Scan for the cell matching the given text and deliver its (X, Y) coordinate at center. 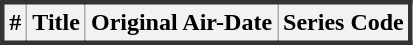
Series Code (344, 22)
Title (56, 22)
Original Air-Date (181, 22)
# (14, 22)
